Provide the (X, Y) coordinate of the cell's center where the given text is located.  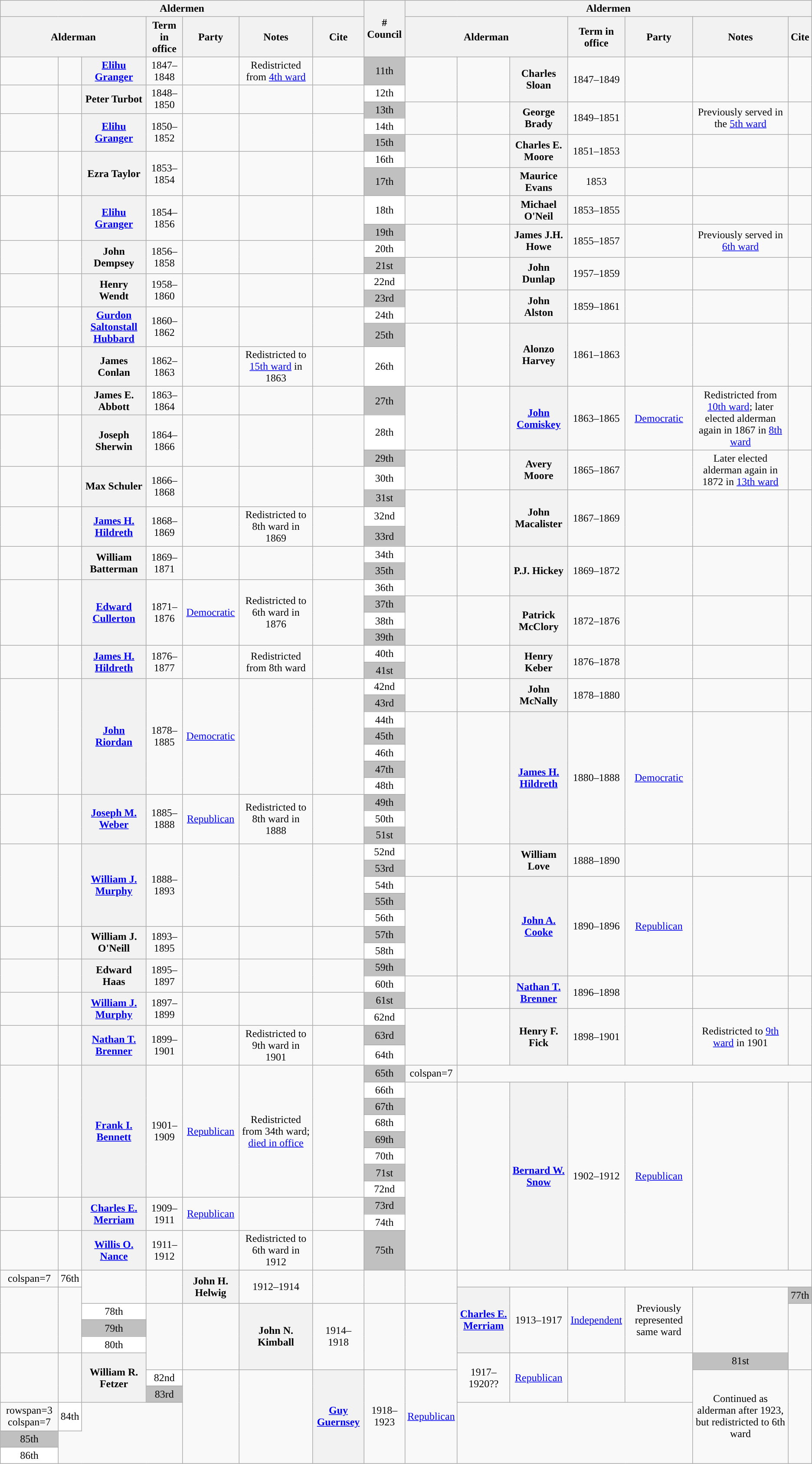
Peter Turbot (114, 99)
Redistricted to 6th ward in 1912 (276, 1251)
Patrick McClory (539, 620)
39th (384, 637)
Guy Guernsey (338, 1416)
57th (384, 934)
1865–1867 (596, 470)
64th (384, 1055)
17th (384, 181)
rowspan=3 colspan=7 (29, 1416)
86th (29, 1455)
1866–1868 (164, 486)
1885–1888 (164, 819)
84th (70, 1416)
1909–1911 (164, 1214)
30th (384, 478)
John N. Kimball (276, 1336)
14th (384, 126)
21st (384, 265)
49th (384, 802)
53rd (384, 868)
1880–1888 (596, 778)
55th (384, 901)
19th (384, 232)
1898–1901 (596, 1037)
Previously served in 6th ward (741, 240)
John Riordan (114, 736)
48th (384, 786)
1895–1897 (164, 976)
29th (384, 458)
80th (114, 1345)
63rd (384, 1035)
Redistricted to 6th ward in 1876 (276, 612)
Joseph Sherwin (114, 441)
Bernard W. Snow (539, 1176)
35th (384, 571)
15th (384, 143)
52nd (384, 852)
13th (384, 110)
1851–1853 (596, 151)
Henry F. Fick (539, 1037)
58th (384, 951)
75th (384, 1251)
James E. Abbott (114, 401)
65th (384, 1073)
1863–1864 (164, 401)
1871–1876 (164, 612)
Redistricted to 15th ward in 1863 (276, 367)
William R. Fetzer (114, 1378)
42nd (384, 687)
22nd (384, 282)
Henry Keber (539, 662)
1855–1857 (596, 240)
33rd (384, 536)
P.J. Hickey (539, 571)
Later elected alderman again in 1872 in 13th ward (741, 470)
1853–1855 (596, 210)
1854–1856 (164, 218)
72nd (384, 1189)
1868–1869 (164, 526)
61st (384, 1001)
36th (384, 588)
Previously represented same ward (658, 1320)
Charles Sloan (539, 79)
Joseph M. Weber (114, 819)
16th (384, 159)
Maurice Evans (539, 181)
11th (384, 71)
Charles E. Moore (539, 151)
William J. O'Neill (114, 942)
1918–1923 (384, 1416)
12th (384, 93)
1913–1917 (539, 1320)
46th (384, 753)
Avery Moore (539, 470)
1853–1854 (164, 174)
60th (384, 984)
1864–1866 (164, 441)
1911–1912 (164, 1251)
74th (384, 1222)
1876–1877 (164, 662)
28th (384, 432)
1958–1860 (164, 290)
69th (384, 1139)
1876–1878 (596, 662)
1878–1885 (164, 736)
1888–1890 (596, 860)
1914–1918 (338, 1336)
William Love (539, 860)
1869–1871 (164, 563)
John Macalister (539, 518)
31st (384, 498)
76th (70, 1279)
1862–1863 (164, 367)
Henry Wendt (114, 290)
John H. Helwig (211, 1287)
81st (741, 1361)
77th (800, 1295)
40th (384, 653)
18th (384, 210)
56th (384, 918)
Alonzo Harvey (539, 355)
Willis O. Nance (114, 1251)
1899–1901 (164, 1045)
1849–1851 (596, 118)
23rd (384, 299)
William Batterman (114, 563)
Redistricted from 8th ward (276, 662)
78th (114, 1312)
1859–1861 (596, 307)
Max Schuler (114, 486)
1869–1872 (596, 571)
Redistricted to 8th ward in 1888 (276, 819)
Michael O'Neil (539, 210)
Redistricted to 8th ward in 1869 (276, 526)
70th (384, 1156)
34th (384, 555)
43rd (384, 703)
1847–1848 (164, 71)
Edward Cullerton (114, 612)
24th (384, 315)
44th (384, 720)
62nd (384, 1017)
38th (384, 620)
79th (114, 1328)
73rd (384, 1205)
James Conlan (114, 367)
20th (384, 249)
82nd (164, 1378)
1860– 1862 (164, 327)
# Council (384, 29)
27th (384, 401)
47th (384, 769)
67th (384, 1106)
1856–1858 (164, 257)
45th (384, 736)
John Comiskey (539, 418)
Gurdon Saltonstall Hubbard (114, 327)
John Dempsey (114, 257)
John Dunlap (539, 273)
John Alston (539, 307)
Continued as alderman after 1923, but redistricted to 6th ward (741, 1416)
Independent (596, 1320)
1850–1852 (164, 132)
54th (384, 885)
41st (384, 670)
37th (384, 604)
1867–1869 (596, 518)
Edward Haas (114, 976)
1861–1863 (596, 355)
26th (384, 367)
Previously served in the 5th ward (741, 118)
Redistricted from 10th ward; later elected alderman again in 1867 in 8th ward (741, 418)
1893–1895 (164, 942)
1872–1876 (596, 620)
32nd (384, 516)
1888–1893 (164, 885)
1847–1849 (596, 79)
Redistricted from 4th ward (276, 71)
James J.H. Howe (539, 240)
1853 (596, 181)
John McNally (539, 695)
Redistricted from 34th ward; died in office (276, 1131)
1912–1914 (276, 1287)
50th (384, 819)
59th (384, 968)
1957–1859 (596, 273)
68th (384, 1123)
1901–1909 (164, 1131)
Ezra Taylor (114, 174)
66th (384, 1090)
83rd (164, 1394)
1848–1850 (164, 99)
1896–1898 (596, 992)
George Brady (539, 118)
1902–1912 (596, 1176)
85th (29, 1439)
1878–1880 (596, 695)
1890–1896 (596, 926)
1917–1920?? (483, 1378)
John A. Cooke (539, 926)
1863–1865 (596, 418)
Frank I. Bennett (114, 1131)
1897–1899 (164, 1009)
51st (384, 835)
71st (384, 1172)
25th (384, 335)
